Determine the (X, Y) coordinate at the center of the cell enclosing the given text.  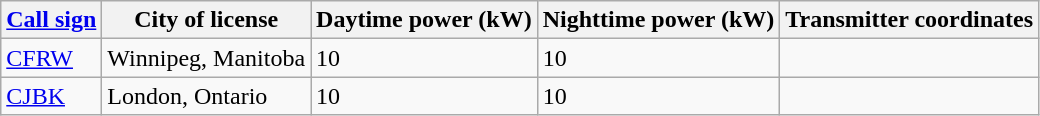
Daytime power (kW) (424, 20)
Call sign (52, 20)
City of license (206, 20)
Transmitter coordinates (910, 20)
London, Ontario (206, 96)
CFRW (52, 58)
CJBK (52, 96)
Nighttime power (kW) (658, 20)
Winnipeg, Manitoba (206, 58)
